Capture the cell that displays the provided text and extract its (x, y) central coordinate. 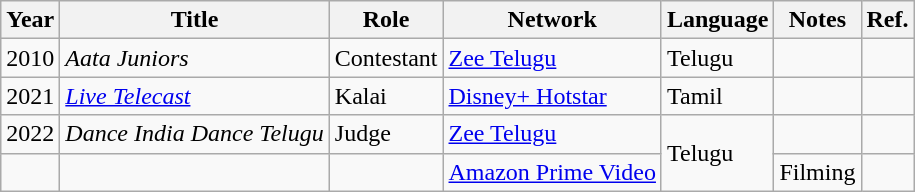
Network (552, 20)
Title (194, 20)
Disney+ Hotstar (552, 96)
Amazon Prime Video (552, 172)
Kalai (386, 96)
Live Telecast (194, 96)
2010 (30, 58)
Dance India Dance Telugu (194, 134)
Notes (818, 20)
Year (30, 20)
Aata Juniors (194, 58)
Role (386, 20)
2022 (30, 134)
Tamil (717, 96)
Filming (818, 172)
2021 (30, 96)
Language (717, 20)
Contestant (386, 58)
Judge (386, 134)
Ref. (888, 20)
